Pinpoint the cell where the given text exists, returning its [X, Y] midpoint coordinate. 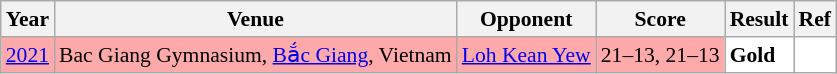
Year [28, 19]
Ref [815, 19]
2021 [28, 55]
Bac Giang Gymnasium, Bắc Giang, Vietnam [256, 55]
Loh Kean Yew [526, 55]
Opponent [526, 19]
Result [760, 19]
Gold [760, 55]
Score [660, 19]
21–13, 21–13 [660, 55]
Venue [256, 19]
